Provide the (X, Y) coordinate of the cell's center where the given text is located.  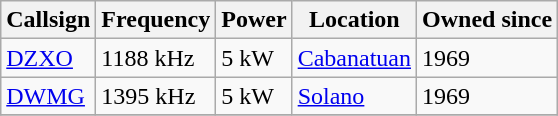
Power (254, 20)
DWMG (48, 96)
Owned since (488, 20)
Location (354, 20)
Frequency (156, 20)
Solano (354, 96)
1395 kHz (156, 96)
Callsign (48, 20)
1188 kHz (156, 58)
DZXO (48, 58)
Cabanatuan (354, 58)
